Output the [x, y] coordinate of the center of the cell containing the given text.  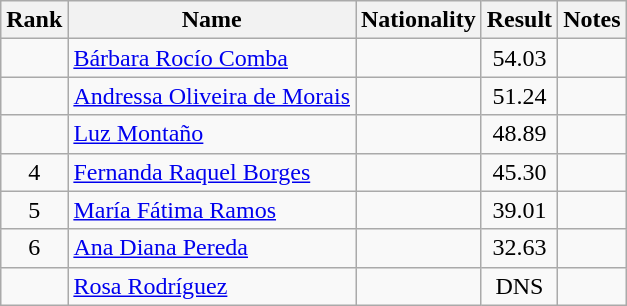
Fernanda Raquel Borges [212, 172]
María Fátima Ramos [212, 210]
39.01 [519, 210]
54.03 [519, 58]
Rosa Rodríguez [212, 286]
48.89 [519, 134]
51.24 [519, 96]
4 [34, 172]
DNS [519, 286]
Nationality [419, 20]
32.63 [519, 248]
45.30 [519, 172]
6 [34, 248]
Notes [592, 20]
5 [34, 210]
Name [212, 20]
Andressa Oliveira de Morais [212, 96]
Result [519, 20]
Ana Diana Pereda [212, 248]
Rank [34, 20]
Luz Montaño [212, 134]
Bárbara Rocío Comba [212, 58]
